Pinpoint the cell where the given text exists, returning its [X, Y] midpoint coordinate. 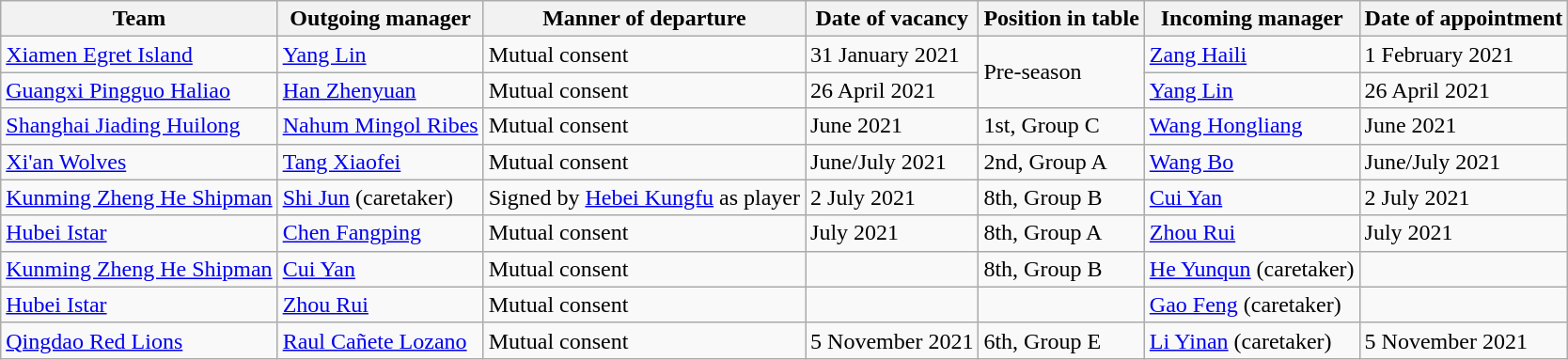
Outgoing manager [380, 19]
Shanghai Jiading Huilong [139, 126]
Nahum Mingol Ribes [380, 126]
Incoming manager [1252, 19]
Pre-season [1061, 72]
31 January 2021 [892, 55]
Li Yinan (caretaker) [1252, 340]
Zang Haili [1252, 55]
Gao Feng (caretaker) [1252, 305]
Tang Xiaofei [380, 162]
Xi'an Wolves [139, 162]
6th, Group E [1061, 340]
Date of appointment [1464, 19]
Shi Jun (caretaker) [380, 197]
He Yunqun (caretaker) [1252, 269]
2nd, Group A [1061, 162]
Manner of departure [644, 19]
Raul Cañete Lozano [380, 340]
Chen Fangping [380, 233]
Position in table [1061, 19]
1 February 2021 [1464, 55]
1st, Group C [1061, 126]
Han Zhenyuan [380, 90]
Date of vacancy [892, 19]
Guangxi Pingguo Haliao [139, 90]
Wang Hongliang [1252, 126]
8th, Group A [1061, 233]
Wang Bo [1252, 162]
Team [139, 19]
Signed by Hebei Kungfu as player [644, 197]
Qingdao Red Lions [139, 340]
Xiamen Egret Island [139, 55]
